Return (x, y) of the center of cell containing provided text 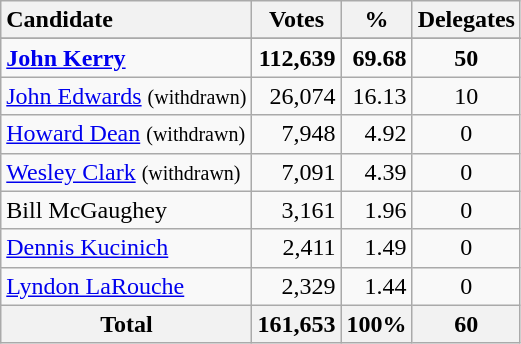
Total (126, 324)
50 (466, 58)
7,091 (296, 172)
26,074 (296, 96)
Dennis Kucinich (126, 248)
1.96 (376, 210)
Wesley Clark (withdrawn) (126, 172)
% (376, 20)
John Edwards (withdrawn) (126, 96)
2,411 (296, 248)
16.13 (376, 96)
3,161 (296, 210)
1.49 (376, 248)
Delegates (466, 20)
John Kerry (126, 58)
7,948 (296, 134)
Bill McGaughey (126, 210)
2,329 (296, 286)
Votes (296, 20)
1.44 (376, 286)
Candidate (126, 20)
100% (376, 324)
10 (466, 96)
Lyndon LaRouche (126, 286)
60 (466, 324)
112,639 (296, 58)
69.68 (376, 58)
4.92 (376, 134)
4.39 (376, 172)
161,653 (296, 324)
Howard Dean (withdrawn) (126, 134)
